Scan for the cell matching the given text and deliver its [x, y] coordinate at center. 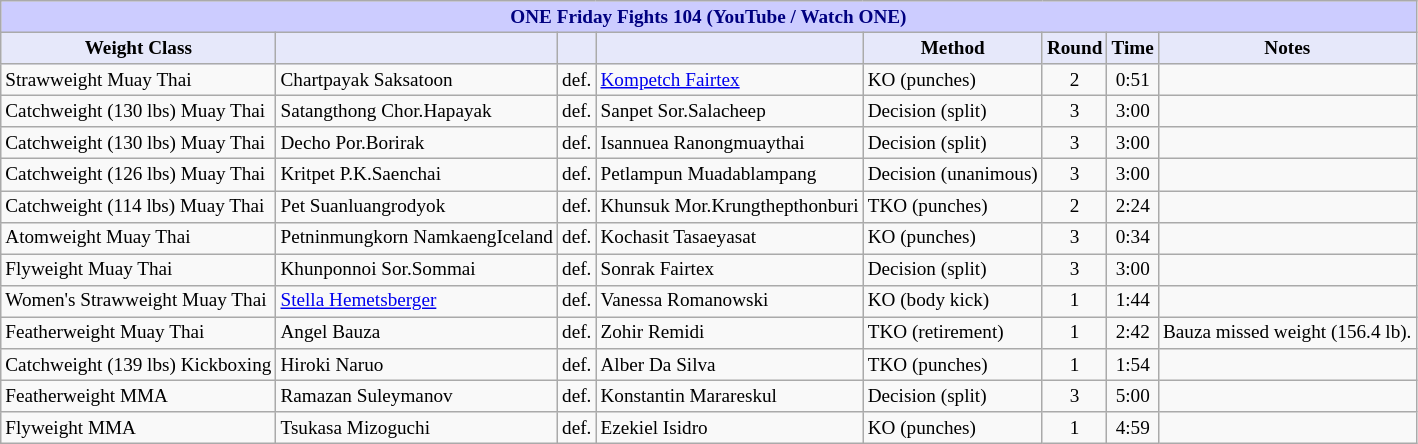
Flyweight MMA [138, 428]
Kritpet P.K.Saenchai [417, 175]
Round [1074, 48]
Tsukasa Mizoguchi [417, 428]
Hiroki Naruo [417, 365]
Zohir Remidi [730, 333]
Isannuea Ranongmuaythai [730, 143]
Angel Bauza [417, 333]
Flyweight Muay Thai [138, 270]
Khunponnoi Sor.Sommai [417, 270]
TKO (retirement) [952, 333]
Catchweight (114 lbs) Muay Thai [138, 206]
5:00 [1132, 396]
Sanpet Sor.Salacheep [730, 111]
Alber Da Silva [730, 365]
Atomweight Muay Thai [138, 238]
Catchweight (139 lbs) Kickboxing [138, 365]
4:59 [1132, 428]
Weight Class [138, 48]
Pet Suanluangrodyok [417, 206]
Petninmungkorn NamkaengIceland [417, 238]
Kochasit Tasaeyasat [730, 238]
Khunsuk Mor.Krungthepthonburi [730, 206]
Sonrak Fairtex [730, 270]
Kompetch Fairtex [730, 80]
Ezekiel Isidro [730, 428]
Stella Hemetsberger [417, 301]
ONE Friday Fights 104 (YouTube / Watch ONE) [708, 17]
Women's Strawweight Muay Thai [138, 301]
2:42 [1132, 333]
Chartpayak Saksatoon [417, 80]
Method [952, 48]
Bauza missed weight (156.4 lb). [1287, 333]
KO (body kick) [952, 301]
Decision (unanimous) [952, 175]
Petlampun Muadablampang [730, 175]
0:51 [1132, 80]
Notes [1287, 48]
1:44 [1132, 301]
0:34 [1132, 238]
Time [1132, 48]
2:24 [1132, 206]
Strawweight Muay Thai [138, 80]
Ramazan Suleymanov [417, 396]
Featherweight Muay Thai [138, 333]
Featherweight MMA [138, 396]
Vanessa Romanowski [730, 301]
Catchweight (126 lbs) Muay Thai [138, 175]
Konstantin Marareskul [730, 396]
1:54 [1132, 365]
Decho Por.Borirak [417, 143]
Satangthong Chor.Hapayak [417, 111]
